Scan for the cell matching the given text and deliver its [X, Y] coordinate at center. 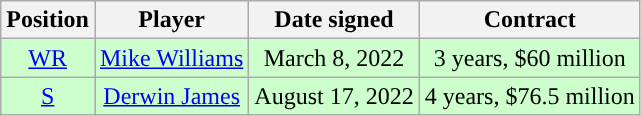
Player [171, 20]
WR [48, 58]
Contract [530, 20]
Position [48, 20]
4 years, $76.5 million [530, 96]
March 8, 2022 [334, 58]
Derwin James [171, 96]
August 17, 2022 [334, 96]
Mike Williams [171, 58]
3 years, $60 million [530, 58]
S [48, 96]
Date signed [334, 20]
